Find where the given text appears and provide that cell's center as [x, y] coordinate. 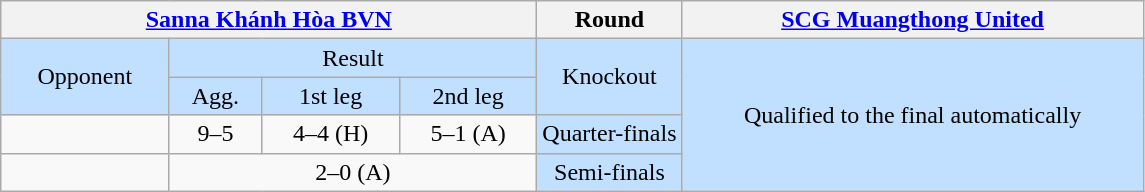
2–0 (A) [353, 172]
Agg. [216, 96]
Semi-finals [610, 172]
Result [353, 58]
Knockout [610, 77]
Quarter-finals [610, 134]
4–4 (H) [330, 134]
Sanna Khánh Hòa BVN [269, 20]
1st leg [330, 96]
Round [610, 20]
5–1 (A) [468, 134]
2nd leg [468, 96]
Opponent [85, 77]
SCG Muangthong United [912, 20]
9–5 [216, 134]
Qualified to the final automatically [912, 115]
